Search for the cell housing the specified text and yield its (x, y) center coordinate. 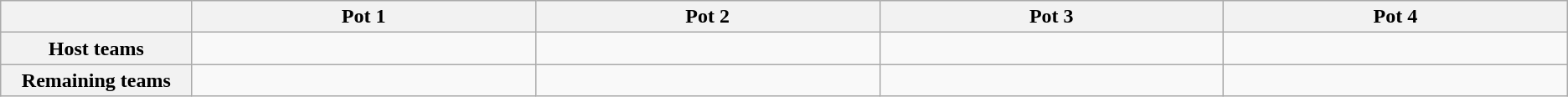
Remaining teams (96, 80)
Pot 4 (1395, 17)
Pot 2 (707, 17)
Host teams (96, 48)
Pot 3 (1052, 17)
Pot 1 (364, 17)
